Detect which cell encompasses the target text, then output its [X, Y] center coordinate. 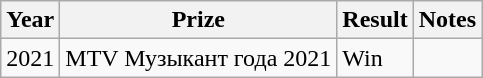
Win [375, 58]
Result [375, 20]
2021 [30, 58]
MTV Музыкант года 2021 [198, 58]
Prize [198, 20]
Year [30, 20]
Notes [447, 20]
